Determine the [x, y] coordinate at the center of the cell enclosing the given text.  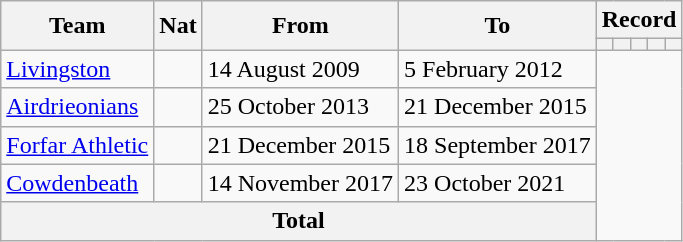
Airdrieonians [78, 107]
From [300, 26]
To [498, 26]
Cowdenbeath [78, 183]
14 November 2017 [300, 183]
25 October 2013 [300, 107]
Livingston [78, 69]
Record [639, 20]
14 August 2009 [300, 69]
18 September 2017 [498, 145]
5 February 2012 [498, 69]
Forfar Athletic [78, 145]
23 October 2021 [498, 183]
Nat [178, 26]
Team [78, 26]
Total [298, 221]
